Provide the [x, y] coordinate of the cell's center where the given text is located.  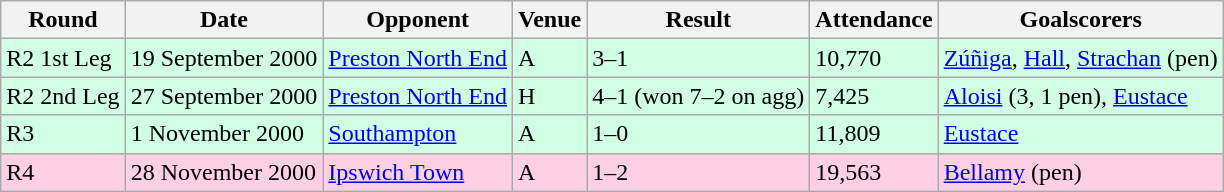
1 November 2000 [224, 134]
27 September 2000 [224, 96]
Southampton [418, 134]
Date [224, 20]
11,809 [874, 134]
Result [698, 20]
R4 [63, 172]
Bellamy (pen) [1080, 172]
Ipswich Town [418, 172]
Venue [550, 20]
Goalscorers [1080, 20]
Zúñiga, Hall, Strachan (pen) [1080, 58]
Round [63, 20]
Opponent [418, 20]
1–0 [698, 134]
10,770 [874, 58]
28 November 2000 [224, 172]
7,425 [874, 96]
R3 [63, 134]
R2 1st Leg [63, 58]
19,563 [874, 172]
Attendance [874, 20]
4–1 (won 7–2 on agg) [698, 96]
19 September 2000 [224, 58]
Aloisi (3, 1 pen), Eustace [1080, 96]
3–1 [698, 58]
H [550, 96]
Eustace [1080, 134]
R2 2nd Leg [63, 96]
1–2 [698, 172]
